For the text-containing cell, return its midpoint in [x, y] coordinate format. 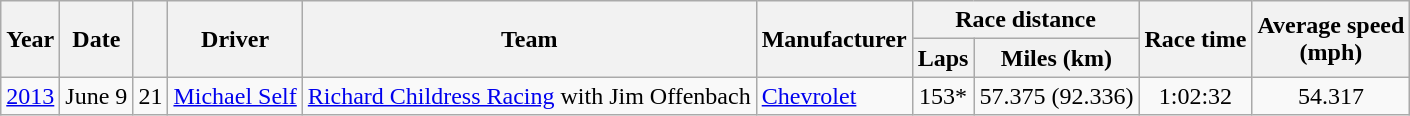
21 [150, 96]
Michael Self [235, 96]
Race distance [1026, 20]
Laps [943, 58]
Average speed(mph) [1331, 39]
Year [30, 39]
54.317 [1331, 96]
Miles (km) [1056, 58]
Date [96, 39]
Driver [235, 39]
153* [943, 96]
Chevrolet [834, 96]
1:02:32 [1196, 96]
2013 [30, 96]
June 9 [96, 96]
57.375 (92.336) [1056, 96]
Manufacturer [834, 39]
Team [529, 39]
Richard Childress Racing with Jim Offenbach [529, 96]
Race time [1196, 39]
